Detect which cell encompasses the target text, then output its (x, y) center coordinate. 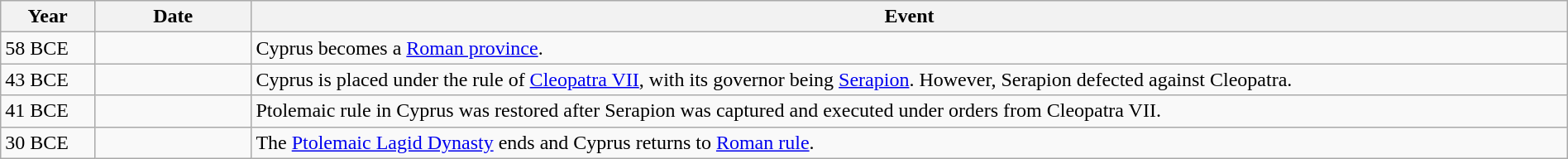
Year (48, 17)
Ptolemaic rule in Cyprus was restored after Serapion was captured and executed under orders from Cleopatra VII. (910, 111)
43 BCE (48, 79)
58 BCE (48, 48)
Cyprus becomes a Roman province. (910, 48)
30 BCE (48, 142)
Event (910, 17)
Date (172, 17)
The Ptolemaic Lagid Dynasty ends and Cyprus returns to Roman rule. (910, 142)
41 BCE (48, 111)
Cyprus is placed under the rule of Cleopatra VII, with its governor being Serapion. However, Serapion defected against Cleopatra. (910, 79)
